Return [X, Y] of the center of cell containing provided text 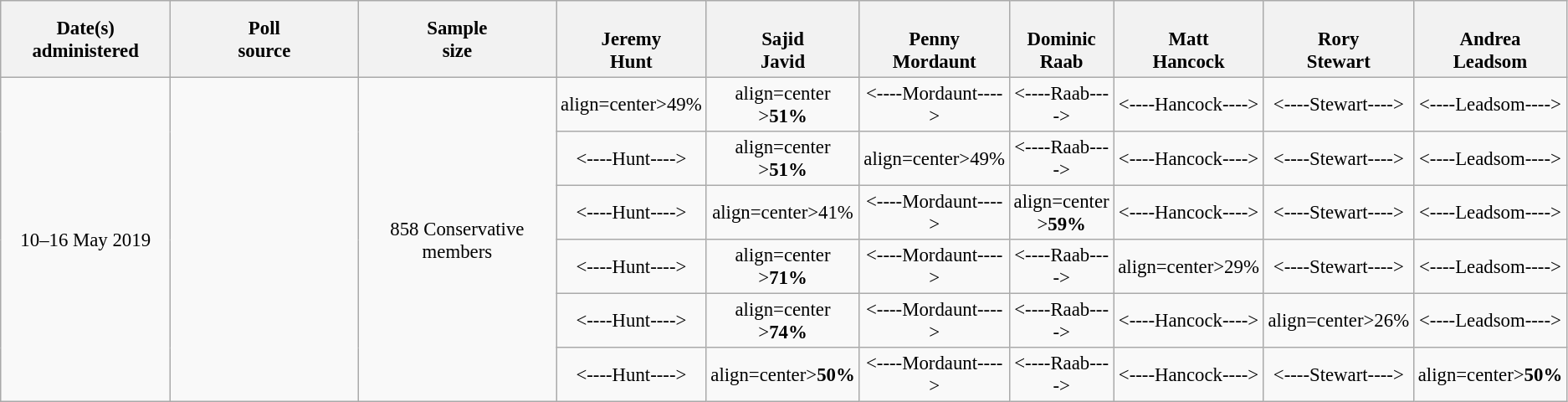
align=center >71% [783, 266]
SajidJavid [783, 39]
align=center >59% [1061, 213]
MattHancock [1188, 39]
Poll source [264, 39]
RoryStewart [1339, 39]
Date(s) administered [85, 39]
DominicRaab [1061, 39]
AndreaLeadsom [1489, 39]
align=center>26% [1339, 322]
align=center>41% [783, 213]
Samplesize [457, 39]
PennyMordaunt [934, 39]
align=center>29% [1188, 266]
JeremyHunt [631, 39]
align=center >74% [783, 322]
